Detect which cell encompasses the target text, then output its (x, y) center coordinate. 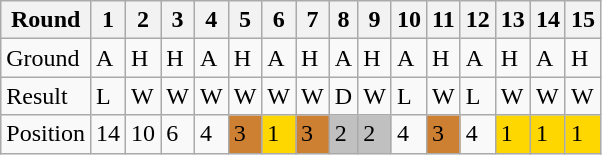
Position (46, 134)
11 (443, 20)
7 (313, 20)
Round (46, 20)
Ground (46, 58)
8 (343, 20)
13 (512, 20)
D (343, 96)
15 (582, 20)
9 (375, 20)
5 (245, 20)
Result (46, 96)
12 (478, 20)
